Scan for the cell matching the given text and deliver its (X, Y) coordinate at center. 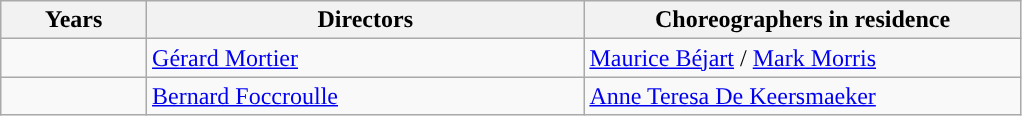
Directors (366, 20)
Maurice Béjart / Mark Morris (802, 58)
Anne Teresa De Keersmaeker (802, 96)
Bernard Foccroulle (366, 96)
Gérard Mortier (366, 58)
Years (74, 20)
Choreographers in residence (802, 20)
